Return the (X, Y) coordinate for the center point of the cell that contains the specified text.  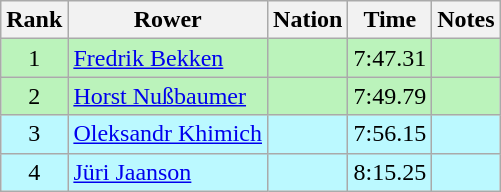
Rank (34, 20)
7:47.31 (390, 58)
4 (34, 172)
1 (34, 58)
2 (34, 96)
Fredrik Bekken (168, 58)
8:15.25 (390, 172)
Notes (466, 20)
Time (390, 20)
Jüri Jaanson (168, 172)
Rower (168, 20)
7:49.79 (390, 96)
Oleksandr Khimich (168, 134)
Horst Nußbaumer (168, 96)
7:56.15 (390, 134)
Nation (308, 20)
3 (34, 134)
